Locate the cell with the specified text and output its (x, y) center coordinate. 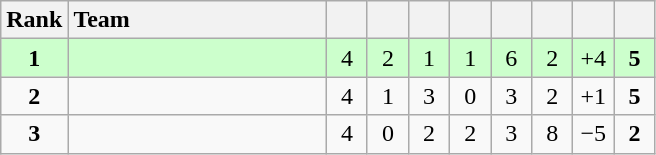
Team (198, 20)
8 (552, 134)
−5 (594, 134)
+4 (594, 58)
+1 (594, 96)
6 (512, 58)
Rank (34, 20)
